Determine the (X, Y) coordinate at the center of the cell enclosing the given text.  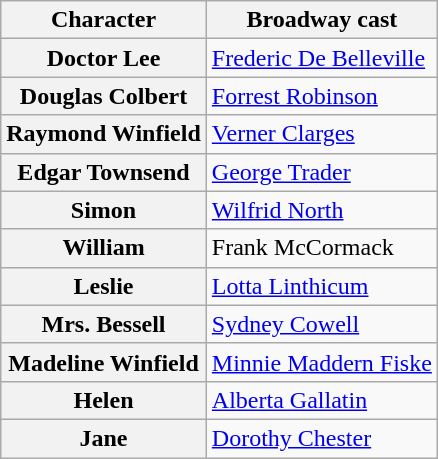
Edgar Townsend (104, 172)
Mrs. Bessell (104, 324)
Leslie (104, 286)
William (104, 248)
Character (104, 20)
Dorothy Chester (322, 438)
Frank McCormack (322, 248)
Jane (104, 438)
Raymond Winfield (104, 134)
Frederic De Belleville (322, 58)
Verner Clarges (322, 134)
Alberta Gallatin (322, 400)
Sydney Cowell (322, 324)
Wilfrid North (322, 210)
Forrest Robinson (322, 96)
Helen (104, 400)
Madeline Winfield (104, 362)
Lotta Linthicum (322, 286)
George Trader (322, 172)
Broadway cast (322, 20)
Douglas Colbert (104, 96)
Minnie Maddern Fiske (322, 362)
Simon (104, 210)
Doctor Lee (104, 58)
